Return the (X, Y) coordinate for the center point of the cell that contains the specified text.  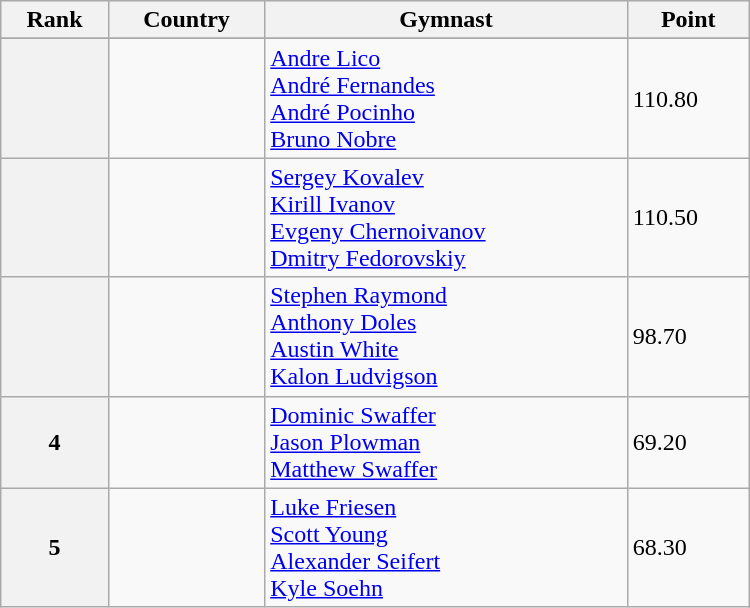
Dominic Swaffer Jason Plowman Matthew Swaffer (446, 442)
110.80 (688, 98)
4 (54, 442)
Andre Lico André Fernandes André Pocinho Bruno Nobre (446, 98)
68.30 (688, 548)
Gymnast (446, 20)
Sergey Kovalev Kirill Ivanov Evgeny Chernoivanov Dmitry Fedorovskiy (446, 218)
Country (186, 20)
69.20 (688, 442)
Rank (54, 20)
98.70 (688, 336)
Point (688, 20)
Stephen Raymond Anthony Doles Austin White Kalon Ludvigson (446, 336)
5 (54, 548)
110.50 (688, 218)
Luke Friesen Scott Young Alexander Seifert Kyle Soehn (446, 548)
